Scan for the cell matching the given text and deliver its (x, y) coordinate at center. 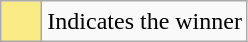
Indicates the winner (145, 22)
